Pinpoint the cell where the given text exists, returning its [x, y] midpoint coordinate. 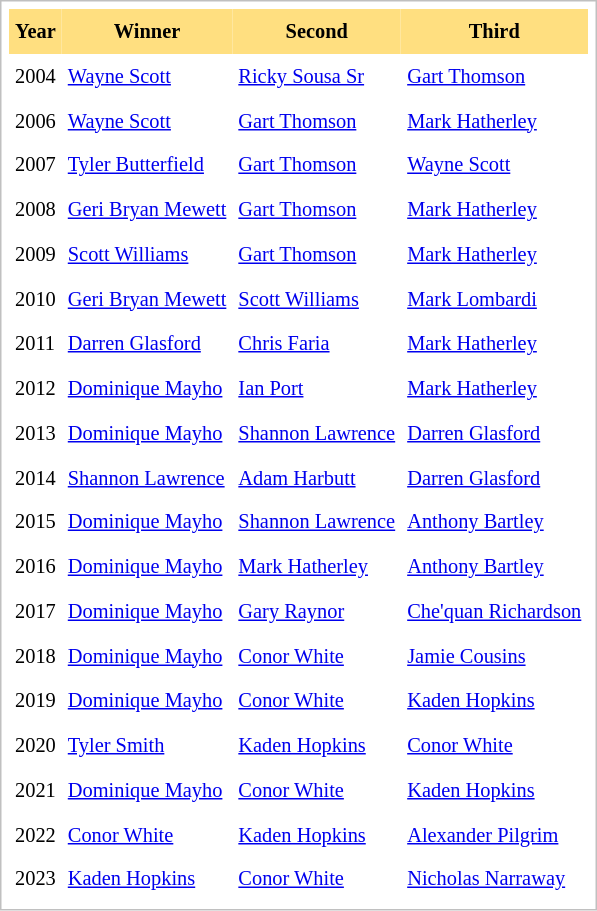
Jamie Cousins [494, 656]
Ricky Sousa Sr [316, 76]
Year [36, 32]
2016 [36, 566]
2018 [36, 656]
2011 [36, 344]
2007 [36, 166]
2010 [36, 300]
2009 [36, 254]
Ian Port [316, 388]
2023 [36, 880]
2006 [36, 120]
2014 [36, 478]
Tyler Butterfield [148, 166]
Tyler Smith [148, 746]
Winner [148, 32]
Third [494, 32]
Alexander Pilgrim [494, 834]
2017 [36, 612]
2022 [36, 834]
Chris Faria [316, 344]
Gary Raynor [316, 612]
Adam Harbutt [316, 478]
2019 [36, 700]
2013 [36, 434]
Second [316, 32]
2015 [36, 522]
2004 [36, 76]
Che'quan Richardson [494, 612]
Nicholas Narraway [494, 880]
2012 [36, 388]
2020 [36, 746]
Mark Lombardi [494, 300]
2008 [36, 210]
2021 [36, 790]
